Scan for the cell matching the given text and deliver its (X, Y) coordinate at center. 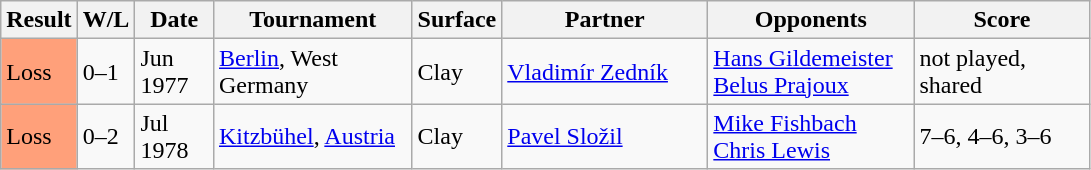
Pavel Složil (605, 136)
Kitzbühel, Austria (312, 136)
Berlin, West Germany (312, 72)
Score (1002, 20)
0–1 (106, 72)
Result (39, 20)
Tournament (312, 20)
Opponents (811, 20)
Date (174, 20)
Mike Fishbach Chris Lewis (811, 136)
W/L (106, 20)
Jul 1978 (174, 136)
Vladimír Zedník (605, 72)
7–6, 4–6, 3–6 (1002, 136)
Surface (457, 20)
Partner (605, 20)
Hans Gildemeister Belus Prajoux (811, 72)
not played, shared (1002, 72)
Jun 1977 (174, 72)
0–2 (106, 136)
